Locate the cell with the specified text and output its (X, Y) center coordinate. 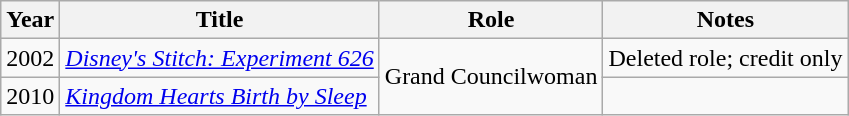
Kingdom Hearts Birth by Sleep (220, 96)
Role (491, 20)
Year (30, 20)
2002 (30, 58)
Deleted role; credit only (726, 58)
Grand Councilwoman (491, 77)
Title (220, 20)
2010 (30, 96)
Disney's Stitch: Experiment 626 (220, 58)
Notes (726, 20)
